Detect which cell encompasses the target text, then output its (x, y) center coordinate. 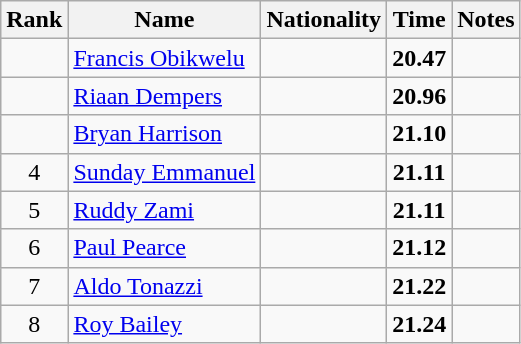
Time (420, 20)
5 (34, 210)
21.10 (420, 134)
Francis Obikwelu (164, 58)
21.24 (420, 324)
Roy Bailey (164, 324)
Name (164, 20)
Rank (34, 20)
Bryan Harrison (164, 134)
21.12 (420, 248)
7 (34, 286)
6 (34, 248)
Sunday Emmanuel (164, 172)
20.96 (420, 96)
Aldo Tonazzi (164, 286)
20.47 (420, 58)
21.22 (420, 286)
4 (34, 172)
Nationality (324, 20)
Notes (486, 20)
Ruddy Zami (164, 210)
8 (34, 324)
Paul Pearce (164, 248)
Riaan Dempers (164, 96)
